Provide the [X, Y] coordinate of the cell's center where the given text is located.  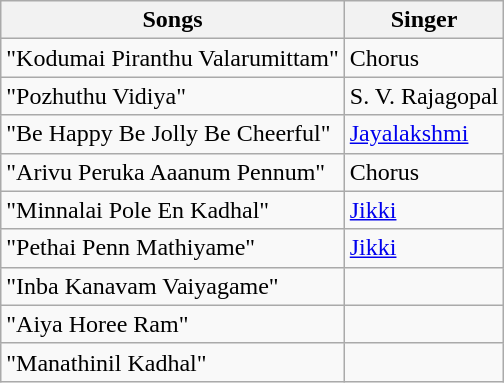
"Manathinil Kadhal" [173, 362]
Songs [173, 20]
"Aiya Horee Ram" [173, 324]
Singer [424, 20]
"Minnalai Pole En Kadhal" [173, 210]
"Inba Kanavam Vaiyagame" [173, 286]
"Pozhuthu Vidiya" [173, 96]
Jayalakshmi [424, 134]
"Kodumai Piranthu Valarumittam" [173, 58]
"Pethai Penn Mathiyame" [173, 248]
"Be Happy Be Jolly Be Cheerful" [173, 134]
"Arivu Peruka Aaanum Pennum" [173, 172]
S. V. Rajagopal [424, 96]
